Identify which cell holds the provided text, then report its [x, y] central coordinate. 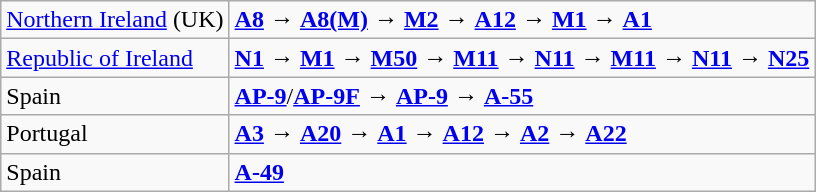
A3 → A20 → A1 → A12 → A2 → A22 [522, 134]
Republic of Ireland [115, 58]
Northern Ireland (UK) [115, 20]
N1 → M1 → M50 → M11 → N11 → M11 → N11 → N25 [522, 58]
Portugal [115, 134]
A8 → A8(M) → M2 → A12 → M1 → A1 [522, 20]
A-49 [522, 172]
AP-9/AP-9F → AP-9 → A-55 [522, 96]
